Provide the (x, y) coordinate of the cell's center where the given text is located.  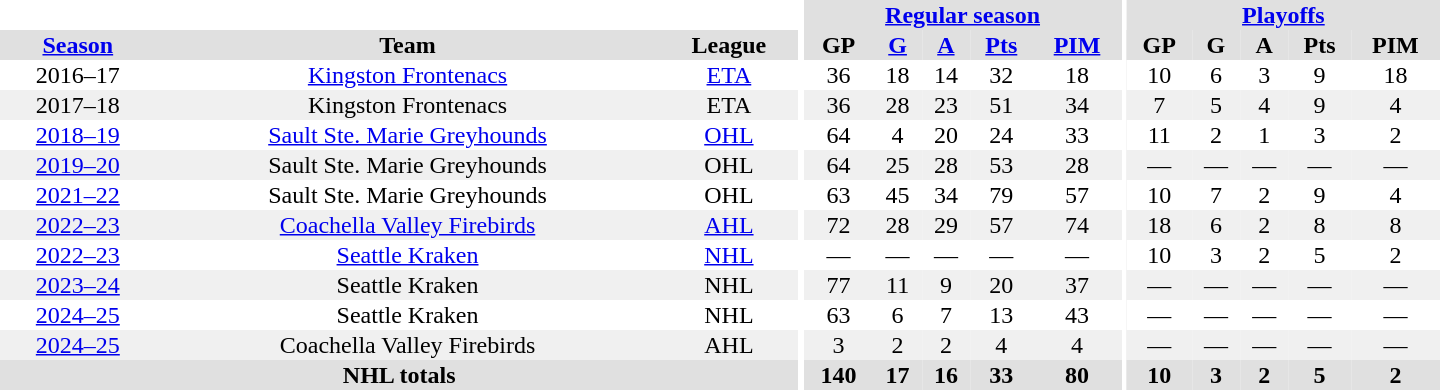
Playoffs (1284, 15)
16 (946, 375)
140 (839, 375)
Season (78, 45)
Regular season (963, 15)
2016–17 (78, 75)
51 (1002, 105)
32 (1002, 75)
37 (1078, 285)
2021–22 (78, 195)
2023–24 (78, 285)
80 (1078, 375)
23 (946, 105)
79 (1002, 195)
29 (946, 225)
14 (946, 75)
45 (897, 195)
2017–18 (78, 105)
24 (1002, 135)
Team (408, 45)
77 (839, 285)
74 (1078, 225)
72 (839, 225)
1 (1264, 135)
53 (1002, 165)
17 (897, 375)
2018–19 (78, 135)
NHL totals (399, 375)
43 (1078, 315)
2019–20 (78, 165)
13 (1002, 315)
25 (897, 165)
League (728, 45)
